From the cell containing the given text, extract its center point as (x, y) coordinate. 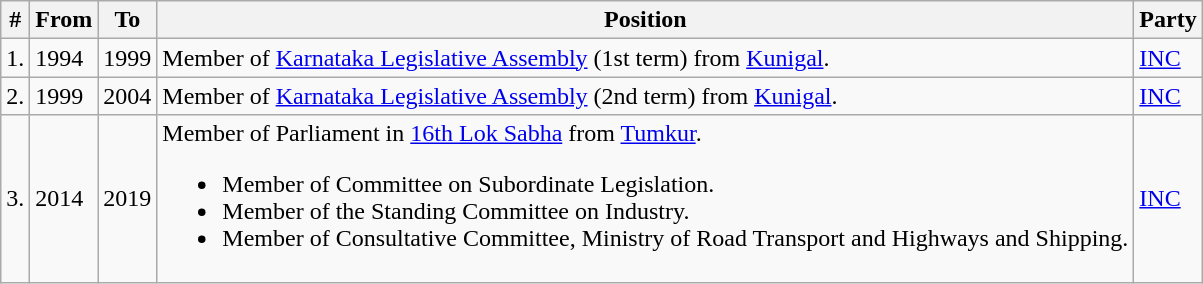
2019 (128, 198)
From (64, 20)
Position (646, 20)
1. (16, 58)
2. (16, 96)
Member of Karnataka Legislative Assembly (1st term) from Kunigal. (646, 58)
Party (1168, 20)
1994 (64, 58)
# (16, 20)
2014 (64, 198)
Member of Karnataka Legislative Assembly (2nd term) from Kunigal. (646, 96)
3. (16, 198)
2004 (128, 96)
To (128, 20)
